Detect which cell encompasses the target text, then output its (x, y) center coordinate. 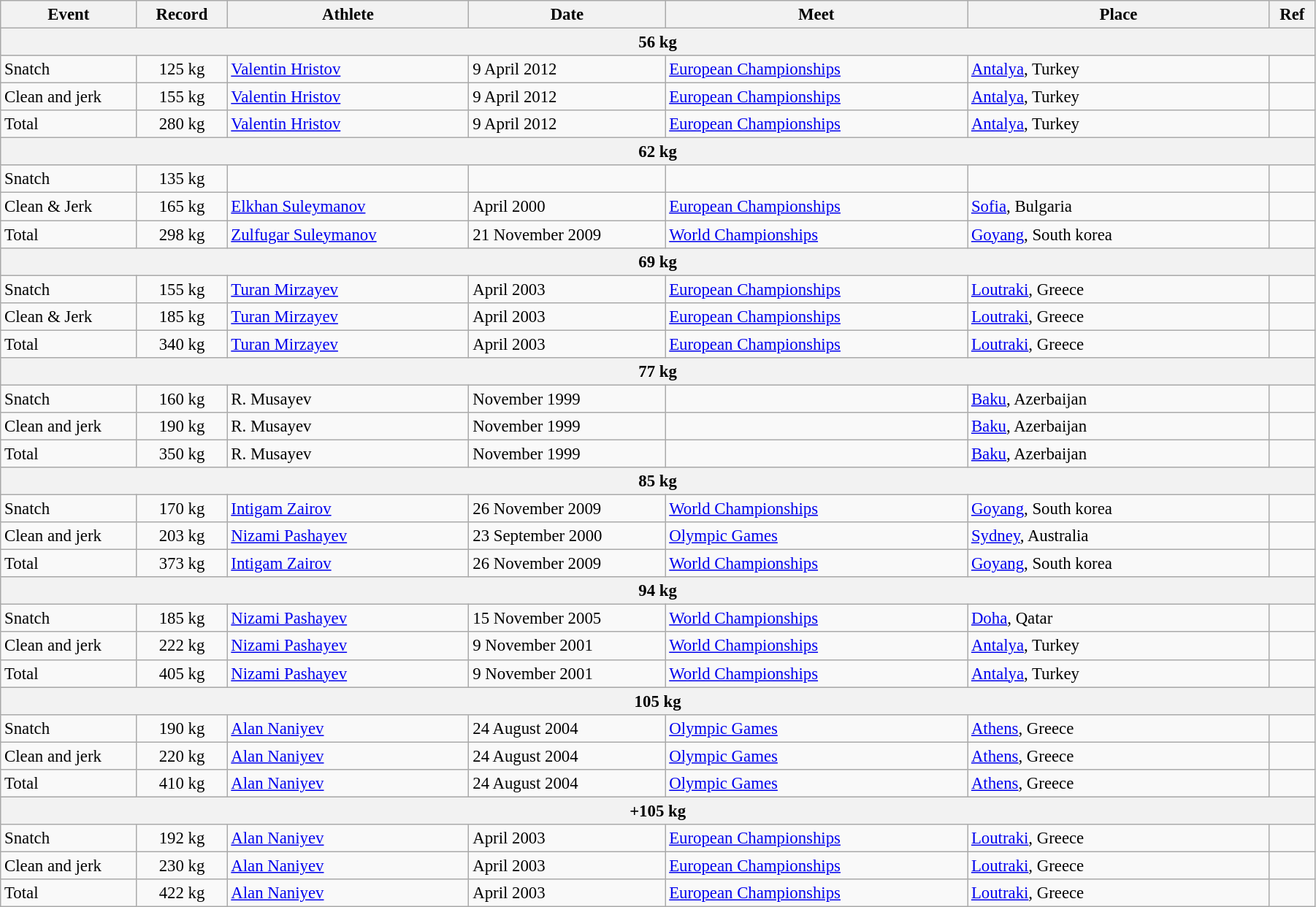
85 kg (658, 481)
Meet (816, 15)
62 kg (658, 152)
Date (567, 15)
Sydney, Australia (1119, 536)
21 November 2009 (567, 234)
94 kg (658, 591)
23 September 2000 (567, 536)
160 kg (182, 399)
165 kg (182, 207)
Place (1119, 15)
230 kg (182, 865)
56 kg (658, 42)
Zulfugar Suleymanov (348, 234)
340 kg (182, 344)
373 kg (182, 564)
Record (182, 15)
15 November 2005 (567, 619)
Ref (1292, 15)
410 kg (182, 784)
69 kg (658, 261)
Athlete (348, 15)
405 kg (182, 673)
Event (69, 15)
280 kg (182, 124)
105 kg (658, 701)
Elkhan Suleymanov (348, 207)
+105 kg (658, 811)
350 kg (182, 453)
422 kg (182, 893)
298 kg (182, 234)
192 kg (182, 838)
203 kg (182, 536)
Doha, Qatar (1119, 619)
220 kg (182, 756)
170 kg (182, 509)
April 2000 (567, 207)
222 kg (182, 646)
77 kg (658, 372)
125 kg (182, 69)
Sofia, Bulgaria (1119, 207)
135 kg (182, 179)
